Determine the [x, y] coordinate at the center of the cell enclosing the given text.  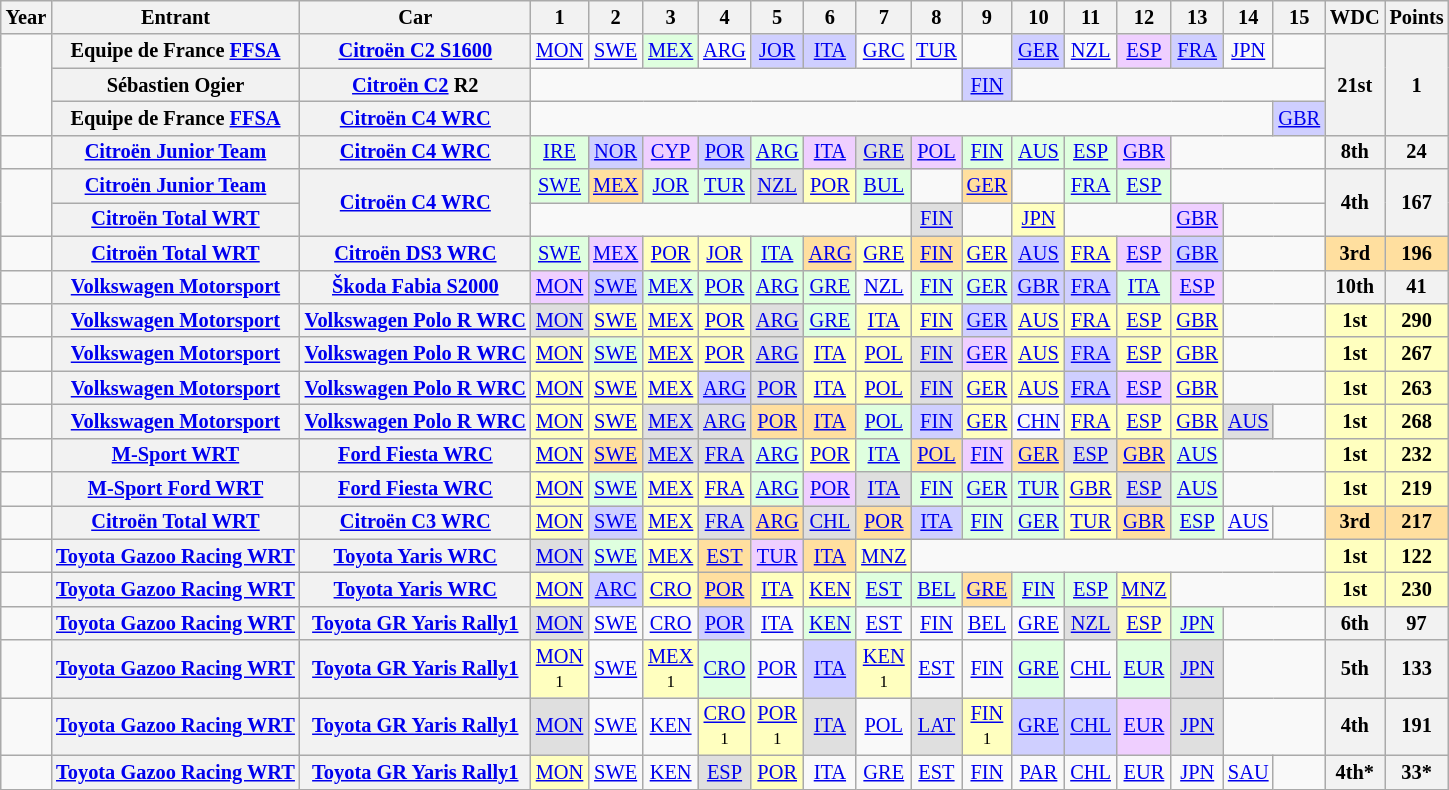
267 [1417, 354]
8th [1355, 152]
268 [1417, 421]
6 [830, 17]
M-Sport Ford WRT [176, 489]
NOR [616, 152]
SAU [1248, 772]
14 [1248, 17]
10th [1355, 287]
232 [1417, 455]
7 [884, 17]
3 [670, 17]
CYP [670, 152]
9 [987, 17]
Citroën C2 S1600 [416, 51]
5th [1355, 669]
IRE [560, 152]
Year [26, 17]
6th [1355, 623]
290 [1417, 320]
97 [1417, 623]
PAR [1038, 772]
MEX1 [670, 669]
CRO1 [724, 726]
Citroën C3 WRC [416, 522]
5 [778, 17]
POR1 [778, 726]
FIN1 [987, 726]
Citroën DS3 WRC [416, 253]
230 [1417, 589]
33* [1417, 772]
Škoda Fabia S2000 [416, 287]
12 [1144, 17]
Sébastien Ogier [176, 85]
Points [1417, 17]
41 [1417, 287]
167 [1417, 202]
13 [1197, 17]
11 [1091, 17]
GRC [884, 51]
Citroën C2 R2 [416, 85]
LAT [936, 726]
4th* [1355, 772]
15 [1299, 17]
Car [416, 17]
CHN [1038, 421]
M-Sport WRT [176, 455]
ARC [616, 589]
217 [1417, 522]
KEN1 [884, 669]
21st [1355, 84]
Entrant [176, 17]
2 [616, 17]
10 [1038, 17]
24 [1417, 152]
263 [1417, 388]
MON1 [560, 669]
219 [1417, 489]
BUL [884, 186]
191 [1417, 726]
122 [1417, 556]
133 [1417, 669]
8 [936, 17]
WDC [1355, 17]
4 [724, 17]
196 [1417, 253]
